Determine the (x, y) coordinate at the center of the cell enclosing the given text.  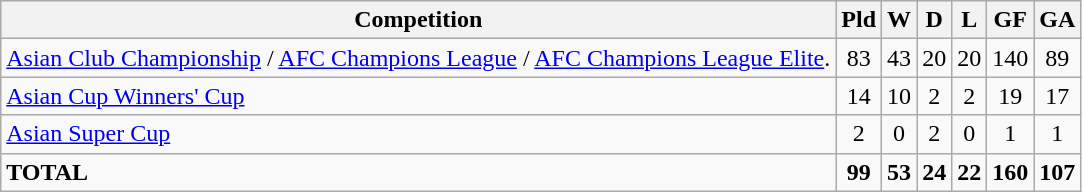
53 (900, 172)
D (934, 20)
14 (859, 96)
Asian Cup Winners' Cup (418, 96)
140 (1010, 58)
17 (1058, 96)
24 (934, 172)
43 (900, 58)
19 (1010, 96)
W (900, 20)
Competition (418, 20)
Asian Super Cup (418, 134)
Pld (859, 20)
107 (1058, 172)
10 (900, 96)
GA (1058, 20)
83 (859, 58)
L (970, 20)
GF (1010, 20)
89 (1058, 58)
99 (859, 172)
160 (1010, 172)
22 (970, 172)
TOTAL (418, 172)
Asian Club Championship / AFC Champions League / AFC Champions League Elite. (418, 58)
